Detect which cell encompasses the target text, then output its (X, Y) center coordinate. 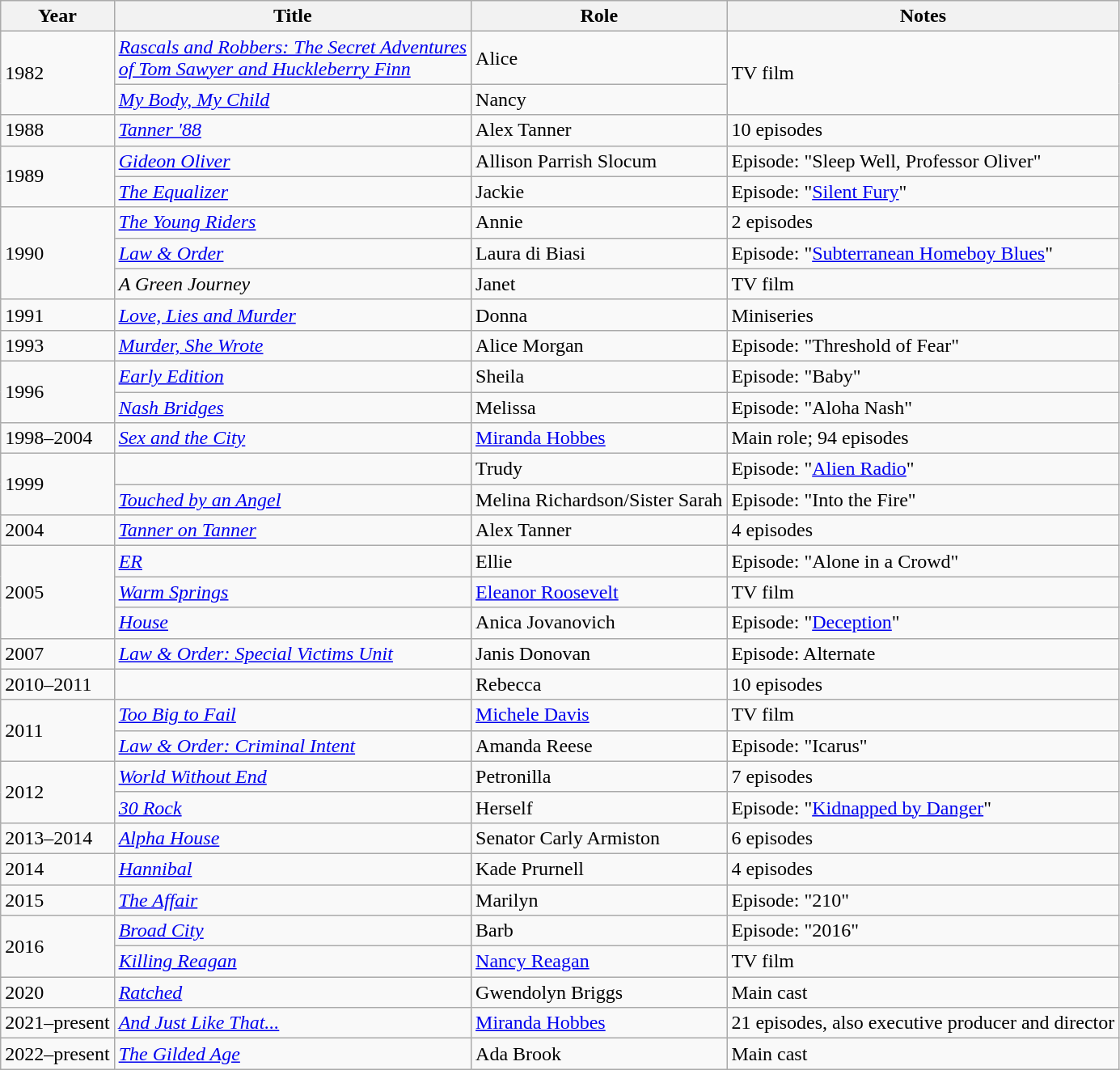
2004 (57, 531)
2 episodes (923, 222)
Episode: "Threshold of Fear" (923, 345)
7 episodes (923, 776)
Ratched (293, 992)
Nash Bridges (293, 407)
Miniseries (923, 315)
Episode: "Aloha Nash" (923, 407)
1989 (57, 176)
Broad City (293, 931)
2021–present (57, 1023)
Episode: "Icarus" (923, 746)
Amanda Reese (599, 746)
1991 (57, 315)
Episode: "Kidnapped by Danger" (923, 807)
Role (599, 16)
My Body, My Child (293, 99)
Notes (923, 16)
Tanner on Tanner (293, 531)
Sheila (599, 376)
21 episodes, also executive producer and director (923, 1023)
1999 (57, 484)
Episode: "Into the Fire" (923, 500)
6 episodes (923, 838)
2007 (57, 653)
Jackie (599, 192)
Gwendolyn Briggs (599, 992)
Episode: "Deception" (923, 623)
Killing Reagan (293, 962)
Ada Brook (599, 1054)
Melissa (599, 407)
2012 (57, 792)
Nancy (599, 99)
2013–2014 (57, 838)
Hannibal (293, 869)
Alice Morgan (599, 345)
Episode: Alternate (923, 653)
Warm Springs (293, 592)
2011 (57, 730)
World Without End (293, 776)
Petronilla (599, 776)
Senator Carly Armiston (599, 838)
Main role; 94 episodes (923, 438)
Episode: "Subterranean Homeboy Blues" (923, 253)
Episode: "Alien Radio" (923, 469)
Herself (599, 807)
Nancy Reagan (599, 962)
Eleanor Roosevelt (599, 592)
Tanner '88 (293, 130)
30 Rock (293, 807)
2022–present (57, 1054)
Alpha House (293, 838)
Marilyn (599, 900)
Rascals and Robbers: The Secret Adventuresof Tom Sawyer and Huckleberry Finn (293, 58)
Sex and the City (293, 438)
A Green Journey (293, 284)
2015 (57, 900)
Law & Order (293, 253)
2014 (57, 869)
1982 (57, 73)
Episode: "Baby" (923, 376)
Gideon Oliver (293, 161)
Alice (599, 58)
Episode: "Silent Fury" (923, 192)
Episode: "210" (923, 900)
The Equalizer (293, 192)
Laura di Biasi (599, 253)
Too Big to Fail (293, 715)
1996 (57, 391)
The Affair (293, 900)
Law & Order: Criminal Intent (293, 746)
Allison Parrish Slocum (599, 161)
Early Edition (293, 376)
2010–2011 (57, 684)
Murder, She Wrote (293, 345)
Law & Order: Special Victims Unit (293, 653)
Barb (599, 931)
House (293, 623)
And Just Like That... (293, 1023)
Kade Prurnell (599, 869)
Episode: "Alone in a Crowd" (923, 561)
1988 (57, 130)
Michele Davis (599, 715)
Love, Lies and Murder (293, 315)
ER (293, 561)
2020 (57, 992)
Episode: "Sleep Well, Professor Oliver" (923, 161)
The Gilded Age (293, 1054)
Anica Jovanovich (599, 623)
Year (57, 16)
Touched by an Angel (293, 500)
Episode: "2016" (923, 931)
1998–2004 (57, 438)
Janis Donovan (599, 653)
1990 (57, 253)
Annie (599, 222)
2016 (57, 946)
Trudy (599, 469)
1993 (57, 345)
The Young Riders (293, 222)
Title (293, 16)
Melina Richardson/Sister Sarah (599, 500)
2005 (57, 592)
Ellie (599, 561)
Janet (599, 284)
Donna (599, 315)
Rebecca (599, 684)
